Scan for the cell matching the given text and deliver its [X, Y] coordinate at center. 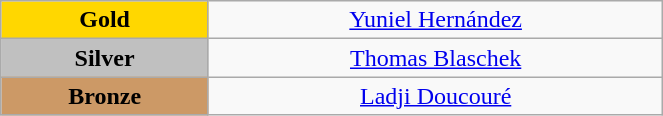
Thomas Blaschek [435, 58]
Gold [105, 20]
Bronze [105, 96]
Yuniel Hernández [435, 20]
Ladji Doucouré [435, 96]
Silver [105, 58]
